From the cell containing the given text, extract its center point as (X, Y) coordinate. 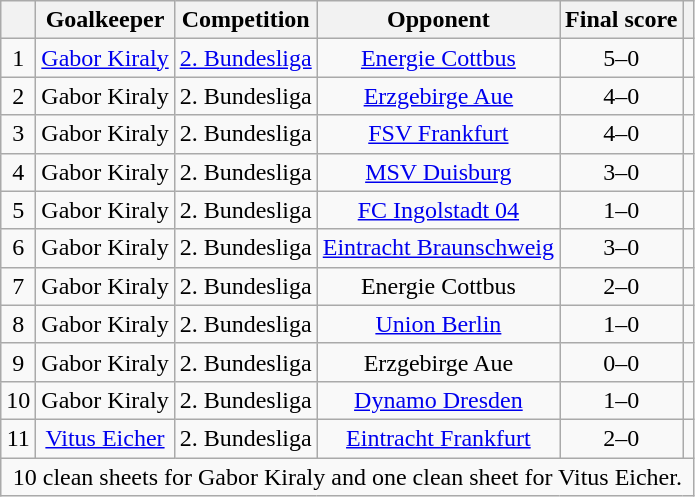
10 (18, 400)
Vitus Eicher (105, 438)
MSV Duisburg (438, 172)
Eintracht Braunschweig (438, 248)
FSV Frankfurt (438, 134)
Final score (622, 20)
3 (18, 134)
Opponent (438, 20)
11 (18, 438)
6 (18, 248)
FC Ingolstadt 04 (438, 210)
1 (18, 58)
5–0 (622, 58)
4 (18, 172)
0–0 (622, 362)
Competition (246, 20)
10 clean sheets for Gabor Kiraly and one clean sheet for Vitus Eicher. (348, 477)
Dynamo Dresden (438, 400)
Union Berlin (438, 324)
7 (18, 286)
Goalkeeper (105, 20)
5 (18, 210)
8 (18, 324)
Eintracht Frankfurt (438, 438)
2 (18, 96)
9 (18, 362)
